Find where the given text appears and provide that cell's center as [x, y] coordinate. 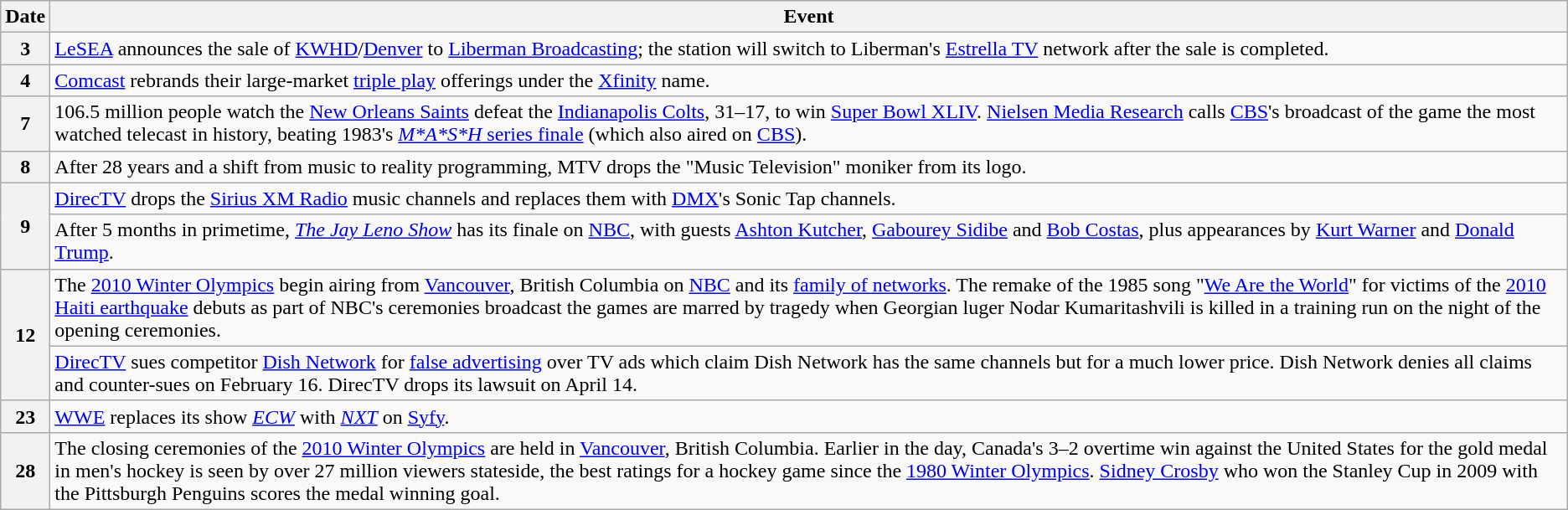
8 [25, 167]
23 [25, 416]
12 [25, 335]
28 [25, 471]
Date [25, 17]
7 [25, 124]
Event [809, 17]
DirecTV drops the Sirius XM Radio music channels and replaces them with DMX's Sonic Tap channels. [809, 198]
WWE replaces its show ECW with NXT on Syfy. [809, 416]
After 28 years and a shift from music to reality programming, MTV drops the "Music Television" moniker from its logo. [809, 167]
3 [25, 49]
4 [25, 80]
Comcast rebrands their large-market triple play offerings under the Xfinity name. [809, 80]
9 [25, 226]
